From the cell containing the given text, extract its center point as (X, Y) coordinate. 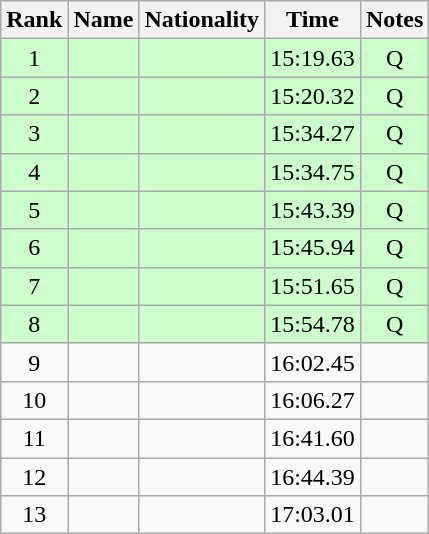
9 (34, 362)
8 (34, 324)
15:34.27 (313, 134)
15:51.65 (313, 286)
Rank (34, 20)
1 (34, 58)
Nationality (202, 20)
12 (34, 477)
3 (34, 134)
15:20.32 (313, 96)
15:43.39 (313, 210)
6 (34, 248)
16:41.60 (313, 438)
5 (34, 210)
13 (34, 515)
10 (34, 400)
11 (34, 438)
16:02.45 (313, 362)
17:03.01 (313, 515)
16:44.39 (313, 477)
4 (34, 172)
Notes (394, 20)
15:34.75 (313, 172)
7 (34, 286)
2 (34, 96)
16:06.27 (313, 400)
Name (104, 20)
15:54.78 (313, 324)
15:19.63 (313, 58)
Time (313, 20)
15:45.94 (313, 248)
